Pinpoint the cell where the given text exists, returning its (x, y) midpoint coordinate. 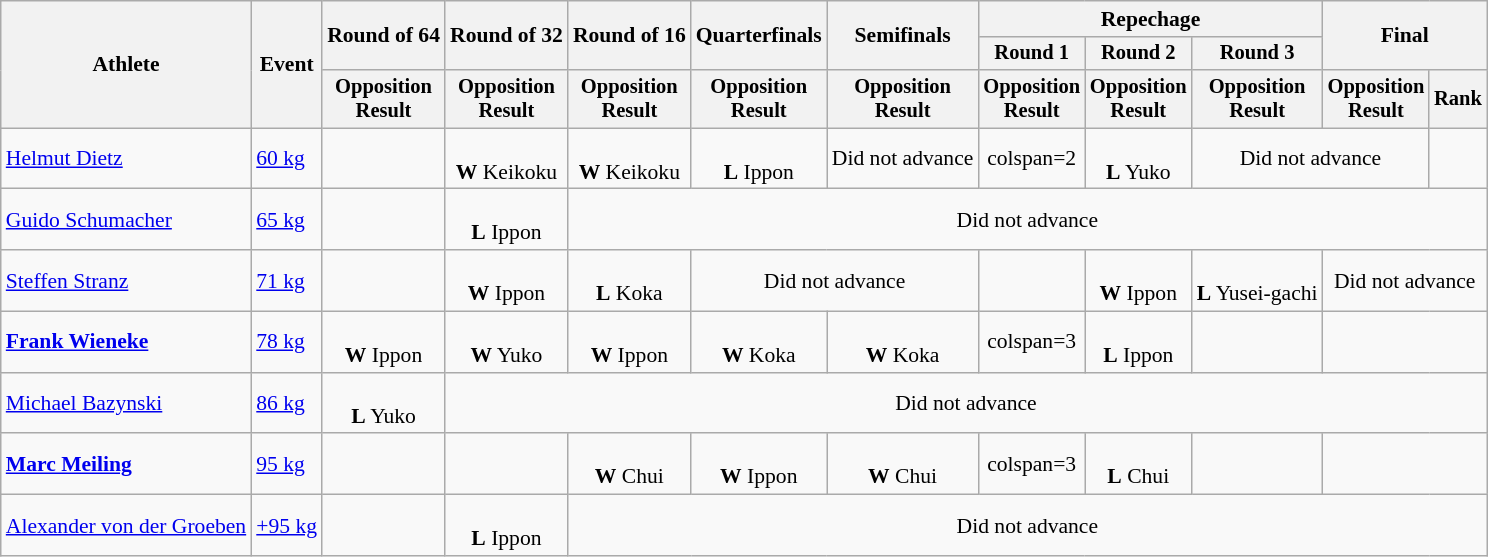
L Koka (630, 280)
Rank (1458, 99)
W Yuko (506, 342)
60 kg (286, 158)
Round 1 (1032, 54)
Round of 32 (506, 36)
Quarterfinals (759, 36)
L Chui (1138, 464)
Marc Meiling (126, 464)
Repechage (1150, 19)
95 kg (286, 464)
L Yusei-gachi (1258, 280)
78 kg (286, 342)
Round of 64 (384, 36)
Semifinals (903, 36)
Round 3 (1258, 54)
Guido Schumacher (126, 220)
Round of 16 (630, 36)
Michael Bazynski (126, 404)
Steffen Stranz (126, 280)
71 kg (286, 280)
Frank Wieneke (126, 342)
86 kg (286, 404)
Event (286, 64)
Alexander von der Groeben (126, 526)
+95 kg (286, 526)
Round 2 (1138, 54)
65 kg (286, 220)
colspan=2 (1032, 158)
Final (1405, 36)
Helmut Dietz (126, 158)
Athlete (126, 64)
